Identify which cell holds the provided text, then report its (x, y) central coordinate. 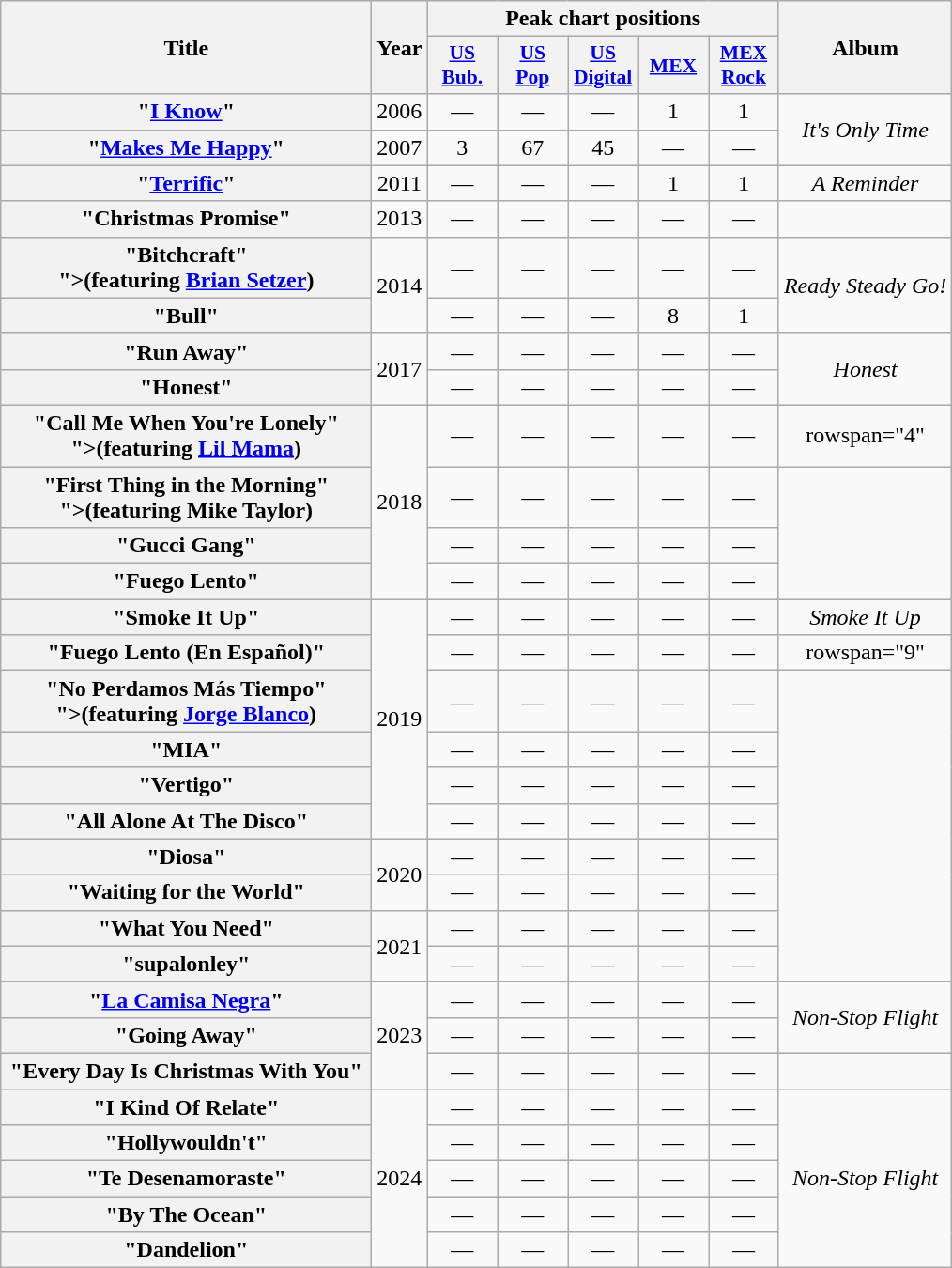
2024 (400, 1179)
2019 (400, 719)
2020 (400, 874)
"All Alone At The Disco" (186, 821)
"Fuego Lento (En Español)" (186, 653)
2011 (400, 183)
2007 (400, 147)
Year (400, 47)
"Call Me When You're Lonely"">(featuring Lil Mama) (186, 436)
"Vertigo" (186, 785)
A Reminder (865, 183)
"Fuego Lento" (186, 581)
"Going Away" (186, 1035)
USBub. (462, 66)
"Gucci Gang" (186, 546)
"Honest" (186, 387)
"MIA" (186, 750)
US Digital (603, 66)
USPop (533, 66)
2021 (400, 946)
Honest (865, 369)
It's Only Time (865, 130)
Ready Steady Go! (865, 286)
rowspan="4" (865, 436)
"Every Day Is Christmas With You" (186, 1071)
MEX Rock (744, 66)
67 (533, 147)
"Te Desenamoraste" (186, 1179)
Smoke It Up (865, 617)
"supalonley" (186, 964)
"Makes Me Happy" (186, 147)
3 (462, 147)
"First Thing in the Morning"">(featuring Mike Taylor) (186, 496)
8 (674, 316)
"By The Ocean" (186, 1214)
rowspan="9" (865, 653)
"Hollywouldn't" (186, 1143)
Title (186, 47)
"Bull" (186, 316)
"I Kind Of Relate" (186, 1107)
"La Camisa Negra" (186, 999)
2023 (400, 1035)
"Christmas Promise" (186, 219)
Album (865, 47)
2013 (400, 219)
2014 (400, 286)
2006 (400, 112)
2018 (400, 502)
"Run Away" (186, 351)
MEX (674, 66)
"No Perdamos Más Tiempo"">(featuring Jorge Blanco) (186, 701)
"What You Need" (186, 928)
"Dandelion" (186, 1250)
"Waiting for the World" (186, 892)
2017 (400, 369)
"I Know" (186, 112)
"Smoke It Up" (186, 617)
"Diosa" (186, 857)
"Bitchcraft" ">(featuring Brian Setzer) (186, 267)
45 (603, 147)
Peak chart positions (603, 19)
"Terrific" (186, 183)
